Pinpoint the cell where the given text exists, returning its [x, y] midpoint coordinate. 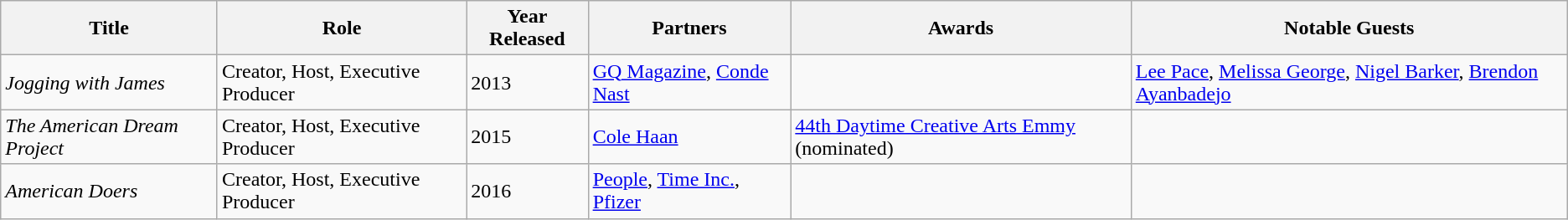
2013 [528, 82]
Notable Guests [1349, 28]
44th Daytime Creative Arts Emmy (nominated) [961, 137]
Awards [961, 28]
Jogging with James [109, 82]
Lee Pace, Melissa George, Nigel Barker, Brendon Ayanbadejo [1349, 82]
GQ Magazine, Conde Nast [689, 82]
Partners [689, 28]
Cole Haan [689, 137]
American Doers [109, 191]
Title [109, 28]
2015 [528, 137]
People, Time Inc., Pfizer [689, 191]
The American Dream Project [109, 137]
2016 [528, 191]
Year Released [528, 28]
Role [342, 28]
